Capture the cell that displays the provided text and extract its [X, Y] central coordinate. 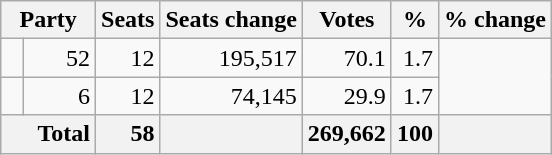
58 [128, 134]
70.1 [346, 58]
74,145 [231, 96]
6 [59, 96]
Votes [346, 20]
Total [48, 134]
Seats change [231, 20]
% change [494, 20]
100 [414, 134]
195,517 [231, 58]
29.9 [346, 96]
269,662 [346, 134]
% [414, 20]
Party [48, 20]
52 [59, 58]
Seats [128, 20]
